Provide the [x, y] coordinate of the cell's center where the given text is located.  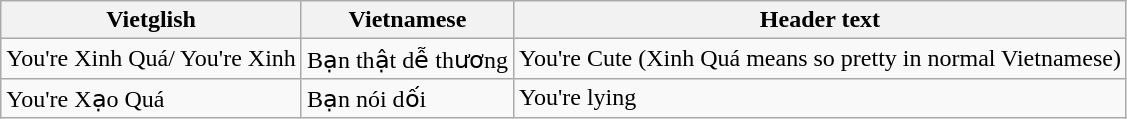
You're Xinh Quá/ You're Xinh [152, 59]
Vietglish [152, 20]
You're Cute (Xinh Quá means so pretty in normal Vietnamese) [820, 59]
Bạn nói dối [407, 98]
Vietnamese [407, 20]
Bạn thật dễ thương [407, 59]
You're Xạo Quá [152, 98]
You're lying [820, 98]
Header text [820, 20]
